Scan for the cell matching the given text and deliver its (X, Y) coordinate at center. 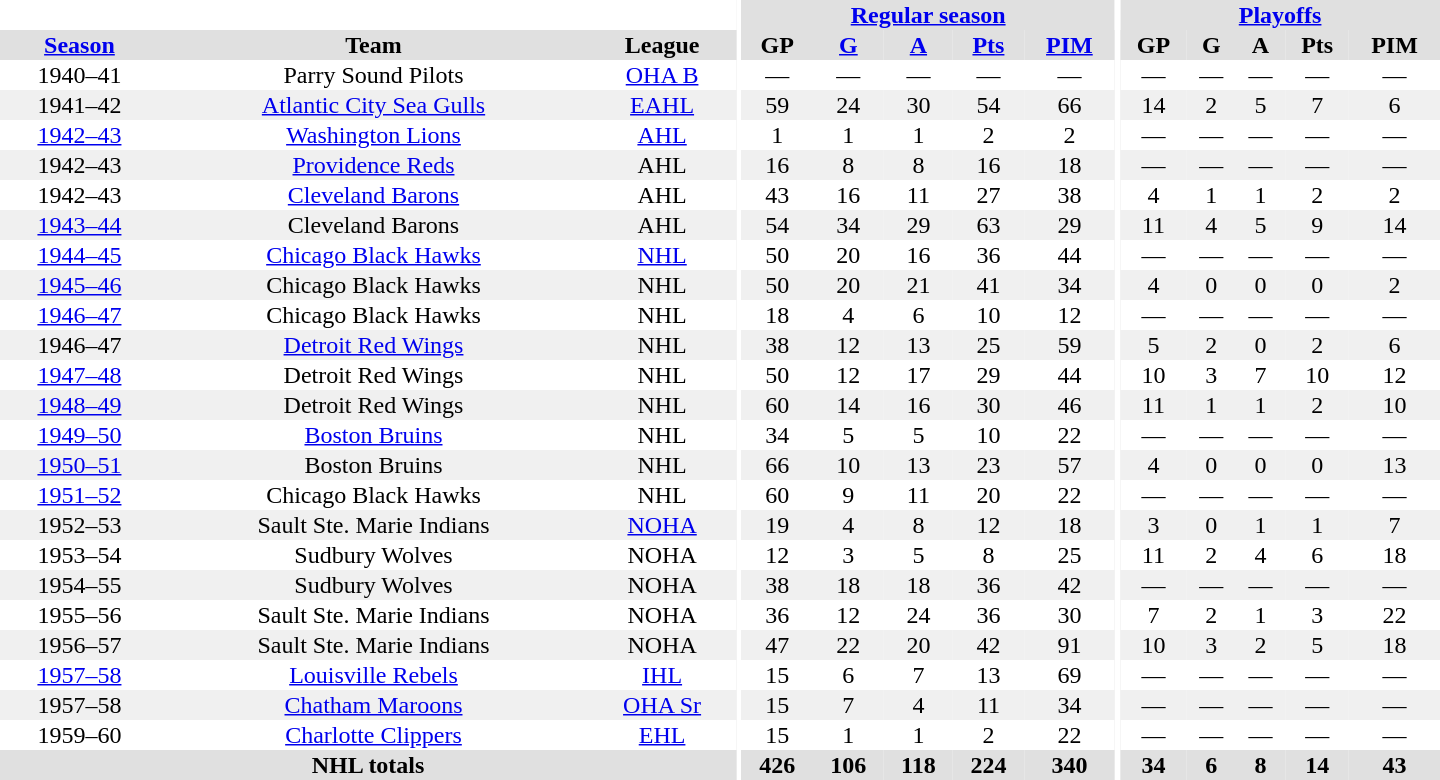
1947–48 (80, 375)
91 (1070, 645)
OHA Sr (662, 705)
1944–45 (80, 255)
Regular season (928, 15)
1943–44 (80, 225)
46 (1070, 405)
57 (1070, 465)
IHL (662, 675)
OHA B (662, 75)
1954–55 (80, 585)
426 (778, 765)
21 (918, 285)
Louisville Rebels (374, 675)
27 (988, 195)
69 (1070, 675)
Playoffs (1280, 15)
1951–52 (80, 495)
1950–51 (80, 465)
1941–42 (80, 105)
19 (778, 525)
1956–57 (80, 645)
1953–54 (80, 555)
1945–46 (80, 285)
Washington Lions (374, 135)
41 (988, 285)
Charlotte Clippers (374, 735)
Team (374, 45)
1940–41 (80, 75)
Chatham Maroons (374, 705)
340 (1070, 765)
EHL (662, 735)
Providence Reds (374, 165)
NHL totals (368, 765)
1948–49 (80, 405)
17 (918, 375)
47 (778, 645)
118 (918, 765)
Season (80, 45)
League (662, 45)
1959–60 (80, 735)
224 (988, 765)
23 (988, 465)
Parry Sound Pilots (374, 75)
106 (848, 765)
1949–50 (80, 435)
1952–53 (80, 525)
63 (988, 225)
1955–56 (80, 615)
Atlantic City Sea Gulls (374, 105)
EAHL (662, 105)
